Detect which cell encompasses the target text, then output its [X, Y] center coordinate. 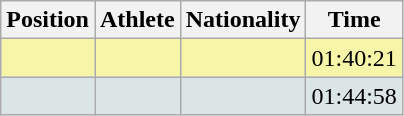
Position [48, 20]
01:40:21 [354, 58]
Athlete [137, 20]
Time [354, 20]
Nationality [243, 20]
01:44:58 [354, 96]
